Output the (x, y) coordinate of the center of the cell containing the given text.  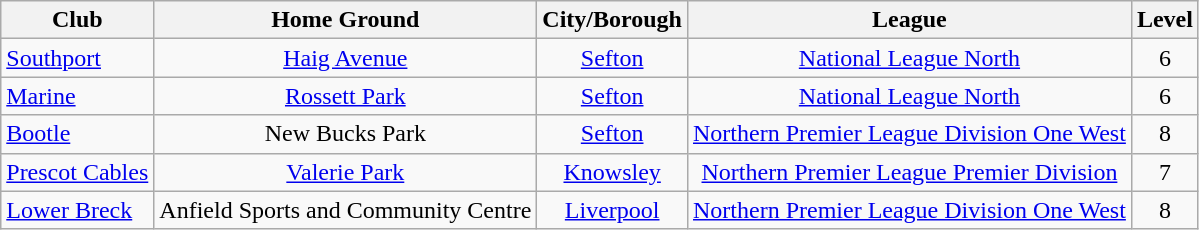
League (909, 20)
Bootle (78, 134)
Knowsley (612, 172)
Haig Avenue (346, 58)
Rossett Park (346, 96)
Home Ground (346, 20)
Marine (78, 96)
Northern Premier League Premier Division (909, 172)
New Bucks Park (346, 134)
7 (1164, 172)
Club (78, 20)
Prescot Cables (78, 172)
City/Borough (612, 20)
Liverpool (612, 210)
Level (1164, 20)
Anfield Sports and Community Centre (346, 210)
Southport (78, 58)
Valerie Park (346, 172)
Lower Breck (78, 210)
